Return the (x, y) coordinate for the center point of the cell that contains the specified text.  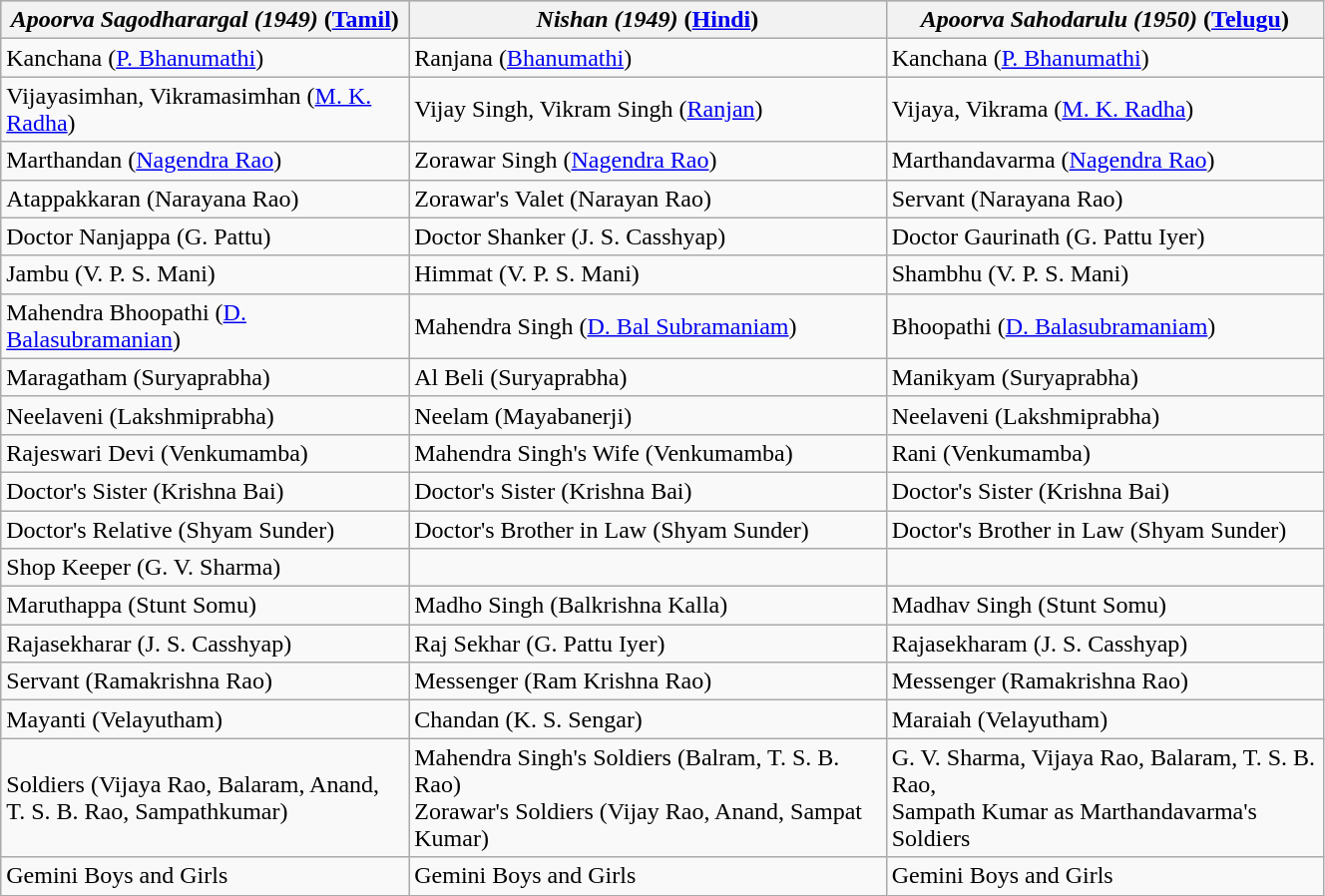
Vijaya, Vikrama (M. K. Radha) (1104, 110)
Rajasekharar (J. S. Casshyap) (206, 644)
Al Beli (Suryaprabha) (648, 377)
Zorawar's Valet (Narayan Rao) (648, 199)
Mayanti (Velayutham) (206, 719)
Himmat (V. P. S. Mani) (648, 274)
Rajeswari Devi (Venkumamba) (206, 453)
Rani (Venkumamba) (1104, 453)
Shop Keeper (G. V. Sharma) (206, 568)
Chandan (K. S. Sengar) (648, 719)
Vijay Singh, Vikram Singh (Ranjan) (648, 110)
Apoorva Sahodarulu (1950) (Telugu) (1104, 20)
Rajasekharam (J. S. Casshyap) (1104, 644)
Apoorva Sagodharargal (1949) (Tamil) (206, 20)
Jambu (V. P. S. Mani) (206, 274)
Atappakkaran (Narayana Rao) (206, 199)
Soldiers (Vijaya Rao, Balaram, Anand,T. S. B. Rao, Sampathkumar) (206, 798)
Mahendra Singh's Wife (Venkumamba) (648, 453)
Mahendra Singh's Soldiers (Balram, T. S. B. Rao)Zorawar's Soldiers (Vijay Rao, Anand, Sampat Kumar) (648, 798)
Manikyam (Suryaprabha) (1104, 377)
Zorawar Singh (Nagendra Rao) (648, 161)
Maragatham (Suryaprabha) (206, 377)
Servant (Ramakrishna Rao) (206, 681)
Servant (Narayana Rao) (1104, 199)
G. V. Sharma, Vijaya Rao, Balaram, T. S. B. Rao,Sampath Kumar as Marthandavarma's Soldiers (1104, 798)
Mahendra Bhoopathi (D. Balasubramanian) (206, 325)
Doctor Shanker (J. S. Casshyap) (648, 236)
Doctor's Relative (Shyam Sunder) (206, 530)
Maruthappa (Stunt Somu) (206, 606)
Neelam (Mayabanerji) (648, 415)
Vijayasimhan, Vikramasimhan (M. K. Radha) (206, 110)
Messenger (Ramakrishna Rao) (1104, 681)
Marthandavarma (Nagendra Rao) (1104, 161)
Doctor Gaurinath (G. Pattu Iyer) (1104, 236)
Raj Sekhar (G. Pattu Iyer) (648, 644)
Maraiah (Velayutham) (1104, 719)
Mahendra Singh (D. Bal Subramaniam) (648, 325)
Doctor Nanjappa (G. Pattu) (206, 236)
Messenger (Ram Krishna Rao) (648, 681)
Shambhu (V. P. S. Mani) (1104, 274)
Bhoopathi (D. Balasubramaniam) (1104, 325)
Marthandan (Nagendra Rao) (206, 161)
Madhav Singh (Stunt Somu) (1104, 606)
Ranjana (Bhanumathi) (648, 58)
Madho Singh (Balkrishna Kalla) (648, 606)
Nishan (1949) (Hindi) (648, 20)
